For the text-containing cell, return its midpoint in (X, Y) coordinate format. 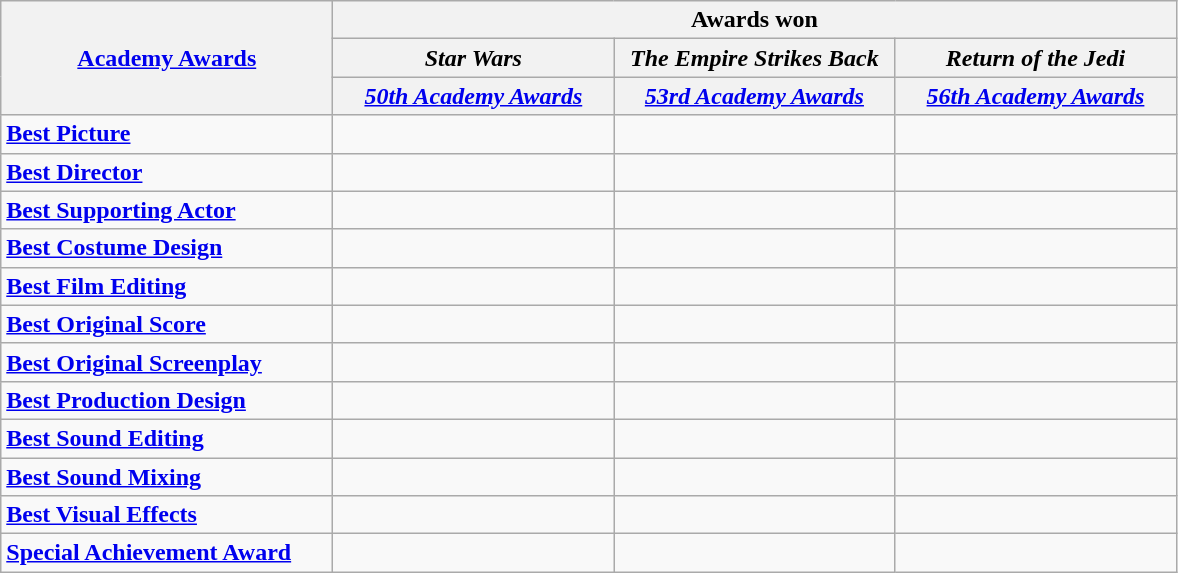
Best Original Score (167, 324)
Special Achievement Award (167, 553)
Awards won (754, 20)
Best Director (167, 172)
Best Sound Mixing (167, 477)
53rd Academy Awards (754, 96)
Best Sound Editing (167, 438)
The Empire Strikes Back (754, 58)
Best Production Design (167, 400)
Best Visual Effects (167, 515)
Best Supporting Actor (167, 210)
Best Picture (167, 134)
Best Costume Design (167, 248)
56th Academy Awards (1036, 96)
Return of the Jedi (1036, 58)
Academy Awards (167, 58)
Best Original Screenplay (167, 362)
Best Film Editing (167, 286)
Star Wars (474, 58)
50th Academy Awards (474, 96)
